Determine the (X, Y) coordinate at the center of the cell enclosing the given text.  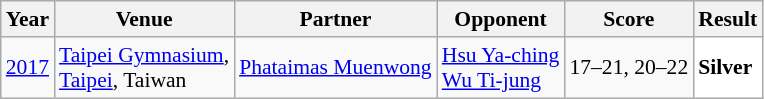
Opponent (501, 19)
Year (28, 19)
Phataimas Muenwong (336, 68)
2017 (28, 68)
Score (628, 19)
Venue (144, 19)
17–21, 20–22 (628, 68)
Partner (336, 19)
Result (728, 19)
Hsu Ya-ching Wu Ti-jung (501, 68)
Silver (728, 68)
Taipei Gymnasium,Taipei, Taiwan (144, 68)
